Return (X, Y) of the center of cell containing provided text 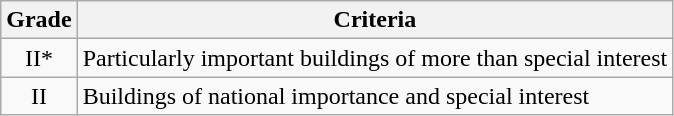
Particularly important buildings of more than special interest (375, 58)
Buildings of national importance and special interest (375, 96)
II* (39, 58)
Grade (39, 20)
II (39, 96)
Criteria (375, 20)
